Return the (X, Y) coordinate for the center point of the cell that contains the specified text.  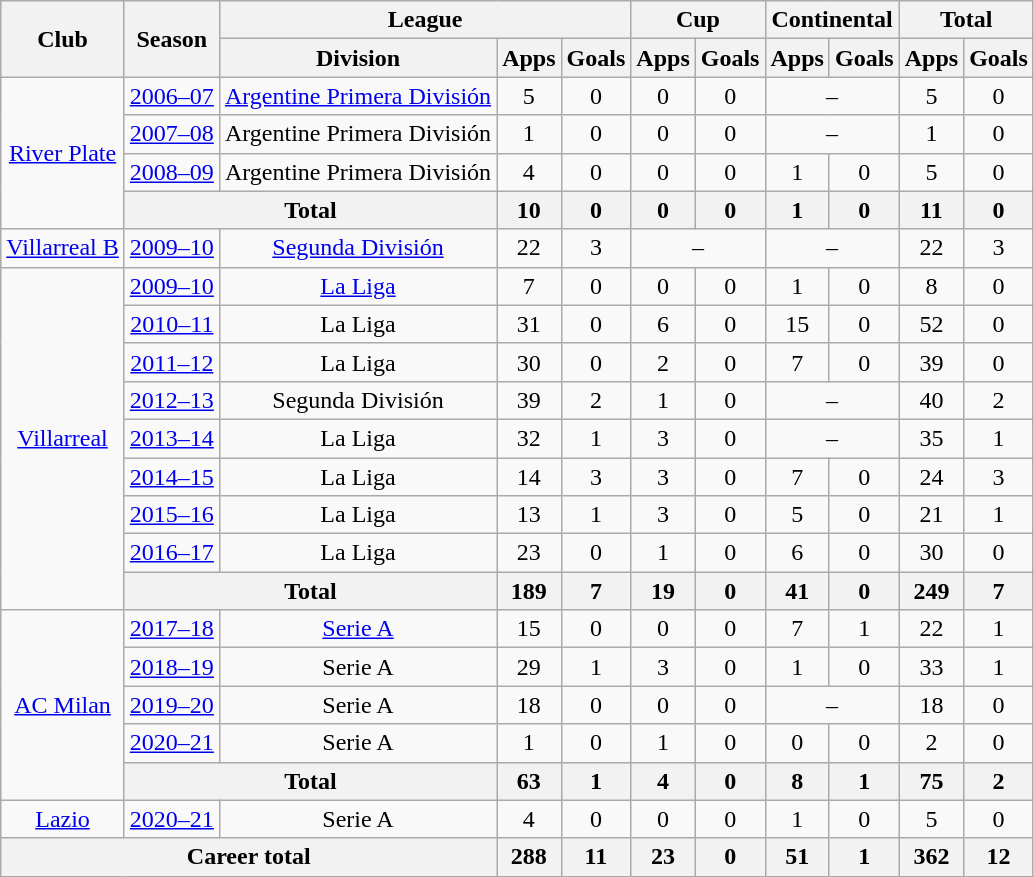
189 (529, 591)
2007–08 (172, 134)
Cup (698, 20)
AC Milan (63, 705)
24 (931, 477)
249 (931, 591)
35 (931, 438)
2016–17 (172, 553)
31 (529, 324)
32 (529, 438)
75 (931, 781)
41 (797, 591)
2013–14 (172, 438)
2006–07 (172, 96)
288 (529, 857)
2014–15 (172, 477)
Career total (249, 857)
2015–16 (172, 515)
2018–19 (172, 667)
51 (797, 857)
Club (63, 39)
Lazio (63, 819)
19 (663, 591)
63 (529, 781)
29 (529, 667)
2019–20 (172, 705)
13 (529, 515)
Villarreal B (63, 248)
10 (529, 210)
2010–11 (172, 324)
2017–18 (172, 629)
River Plate (63, 153)
Continental (832, 20)
Division (358, 58)
40 (931, 400)
14 (529, 477)
52 (931, 324)
Season (172, 39)
12 (999, 857)
2012–13 (172, 400)
2011–12 (172, 362)
League (424, 20)
2008–09 (172, 172)
Villarreal (63, 438)
21 (931, 515)
362 (931, 857)
33 (931, 667)
